Return (x, y) of the center of cell containing provided text 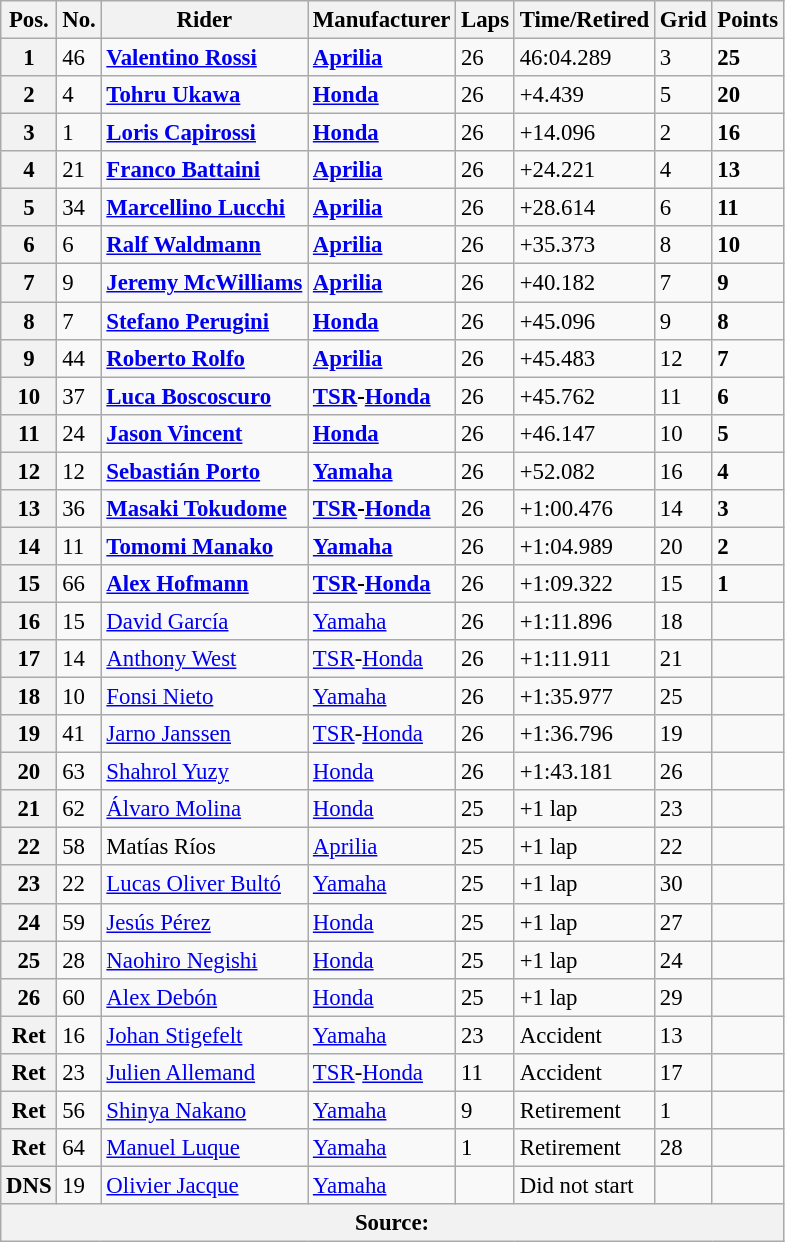
Alex Debón (204, 997)
Roberto Rolfo (204, 358)
59 (79, 922)
+1:11.911 (584, 659)
66 (79, 584)
Lucas Oliver Bultó (204, 885)
Luca Boscoscuro (204, 396)
Masaki Tokudome (204, 509)
+1:11.896 (584, 621)
36 (79, 509)
+28.614 (584, 208)
60 (79, 997)
Grid (682, 20)
34 (79, 208)
Fonsi Nieto (204, 697)
+35.373 (584, 245)
30 (682, 885)
Rider (204, 20)
27 (682, 922)
Jason Vincent (204, 433)
Manuel Luque (204, 1148)
Jarno Janssen (204, 734)
Naohiro Negishi (204, 960)
Jesús Pérez (204, 922)
Ralf Waldmann (204, 245)
+1:35.977 (584, 697)
+46.147 (584, 433)
+1:09.322 (584, 584)
Jeremy McWilliams (204, 283)
Shinya Nakano (204, 1110)
37 (79, 396)
41 (79, 734)
No. (79, 20)
+1:04.989 (584, 546)
Olivier Jacque (204, 1185)
Stefano Perugini (204, 321)
+45.096 (584, 321)
56 (79, 1110)
DNS (29, 1185)
Did not start (584, 1185)
Álvaro Molina (204, 809)
+4.439 (584, 95)
Source: (392, 1223)
Valentino Rossi (204, 58)
Manufacturer (382, 20)
62 (79, 809)
29 (682, 997)
Points (748, 20)
+52.082 (584, 471)
Franco Battaini (204, 170)
44 (79, 358)
46:04.289 (584, 58)
Sebastián Porto (204, 471)
Anthony West (204, 659)
Matías Ríos (204, 847)
Alex Hofmann (204, 584)
Laps (486, 20)
Time/Retired (584, 20)
64 (79, 1148)
Tomomi Manako (204, 546)
+40.182 (584, 283)
Marcellino Lucchi (204, 208)
46 (79, 58)
+1:36.796 (584, 734)
David García (204, 621)
Loris Capirossi (204, 133)
Julien Allemand (204, 1073)
+45.762 (584, 396)
58 (79, 847)
+1:00.476 (584, 509)
+14.096 (584, 133)
63 (79, 772)
Shahrol Yuzy (204, 772)
+1:43.181 (584, 772)
+24.221 (584, 170)
Tohru Ukawa (204, 95)
Johan Stigefelt (204, 1035)
Pos. (29, 20)
+45.483 (584, 358)
